Scan for the cell matching the given text and deliver its (X, Y) coordinate at center. 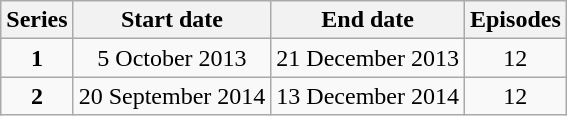
5 October 2013 (172, 58)
End date (368, 20)
1 (37, 58)
20 September 2014 (172, 96)
Start date (172, 20)
2 (37, 96)
13 December 2014 (368, 96)
21 December 2013 (368, 58)
Series (37, 20)
Episodes (515, 20)
